For the text-containing cell, return its midpoint in (X, Y) coordinate format. 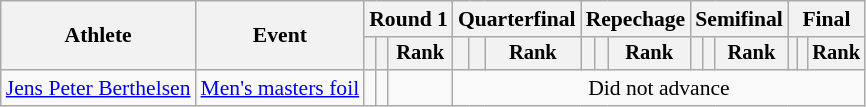
Final (826, 19)
Did not advance (659, 88)
Semifinal (739, 19)
Athlete (98, 36)
Event (280, 36)
Quarterfinal (517, 19)
Men's masters foil (280, 88)
Round 1 (408, 19)
Jens Peter Berthelsen (98, 88)
Repechage (636, 19)
